Return (X, Y) of the center of cell containing provided text 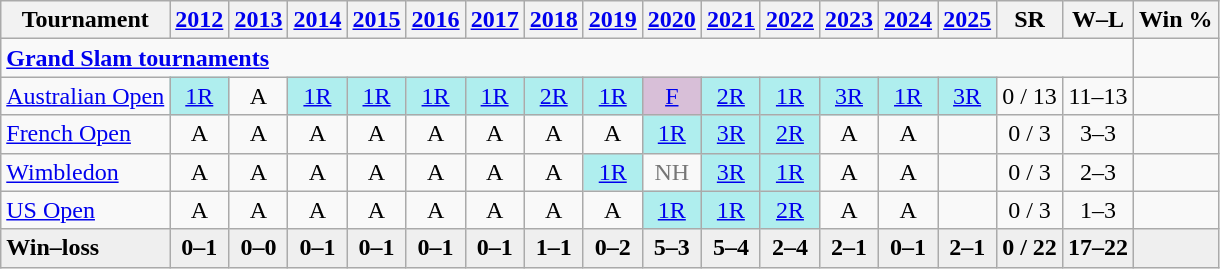
11–13 (1098, 96)
2017 (494, 20)
2023 (848, 20)
2021 (730, 20)
2022 (790, 20)
French Open (86, 134)
Win–loss (86, 248)
2020 (672, 20)
3–3 (1098, 134)
2014 (318, 20)
F (672, 96)
2012 (200, 20)
1–1 (554, 248)
2016 (436, 20)
2–3 (1098, 172)
0 / 13 (1030, 96)
US Open (86, 210)
1–3 (1098, 210)
17–22 (1098, 248)
2024 (908, 20)
5–3 (672, 248)
2–4 (790, 248)
2019 (612, 20)
W–L (1098, 20)
2018 (554, 20)
NH (672, 172)
Win % (1176, 20)
0–0 (258, 248)
Grand Slam tournaments (568, 58)
2013 (258, 20)
Wimbledon (86, 172)
SR (1030, 20)
0 / 22 (1030, 248)
Australian Open (86, 96)
2015 (376, 20)
0–2 (612, 248)
2025 (968, 20)
Tournament (86, 20)
5–4 (730, 248)
